Extract the [x, y] coordinate from the center of the cell holding the provided text.  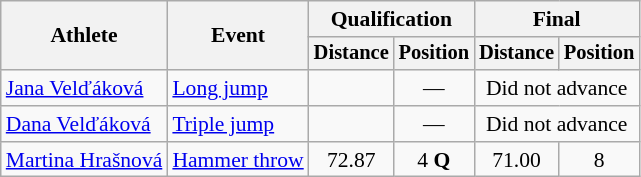
Dana Velďáková [84, 124]
Athlete [84, 36]
Qualification [392, 19]
Jana Velďáková [84, 88]
Long jump [238, 88]
Event [238, 36]
Final [556, 19]
Triple jump [238, 124]
